Scan for the cell matching the given text and deliver its (X, Y) coordinate at center. 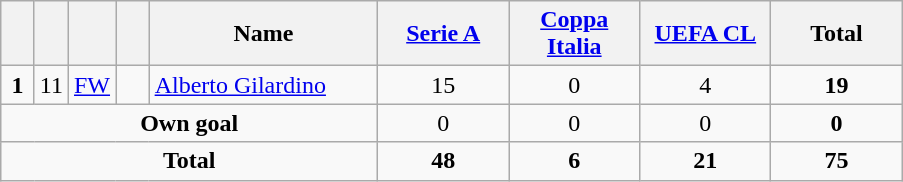
Coppa Italia (574, 34)
15 (444, 85)
UEFA CL (706, 34)
Name (264, 34)
48 (444, 161)
11 (51, 85)
75 (836, 161)
21 (706, 161)
19 (836, 85)
FW (92, 85)
Own goal (190, 123)
4 (706, 85)
6 (574, 161)
1 (18, 85)
Alberto Gilardino (264, 85)
Serie A (444, 34)
